Return the [x, y] coordinate for the center point of the cell that contains the specified text.  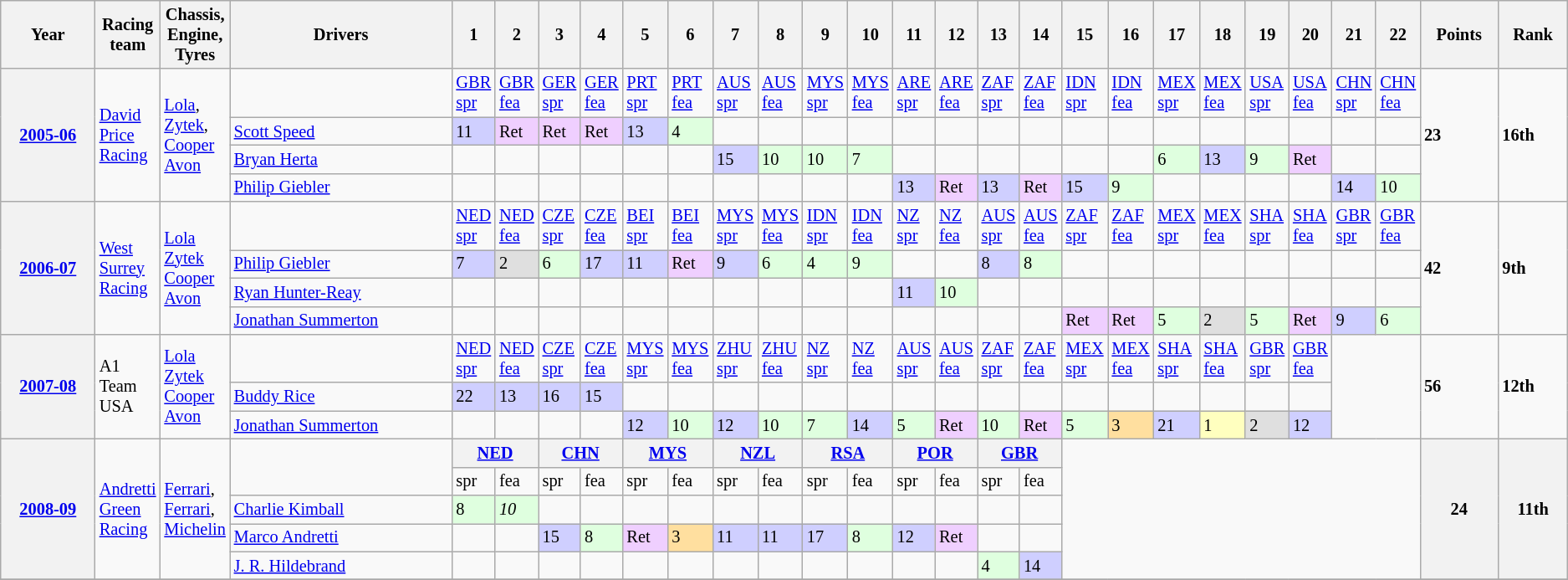
Buddy Rice [341, 397]
11th [1532, 509]
9th [1532, 268]
BEI spr [646, 226]
BEI fea [690, 226]
GER spr [559, 93]
23 [1458, 136]
Chassis,Engine,Tyres [194, 34]
POR [935, 453]
2006-07 [49, 268]
24 [1458, 509]
David Price Racing [128, 136]
GBR [1020, 453]
Rank [1532, 34]
Bryan Herta [341, 159]
Charlie Kimball [341, 510]
Lola,Zytek,Cooper Avon [194, 136]
A1 Team USA [128, 387]
ZHU fea [780, 358]
12th [1532, 387]
19 [1267, 34]
NED [495, 453]
West Surrey Racing [128, 268]
CHN fea [1398, 93]
56 [1458, 387]
2007-08 [49, 387]
RSA [848, 453]
2005-06 [49, 136]
PRT spr [646, 93]
J. R. Hildebrand [341, 566]
PRT fea [690, 93]
16th [1532, 136]
ARE spr [914, 93]
CHN spr [1355, 93]
CHN [580, 453]
2008-09 [49, 509]
MYS [668, 453]
42 [1458, 268]
Points [1458, 34]
USA spr [1267, 93]
Marco Andretti [341, 537]
ARE fea [956, 93]
ZHU spr [735, 358]
Andretti Green Racing [128, 509]
Ferrari,Ferrari,Michelin [194, 509]
NZL [758, 453]
20 [1310, 34]
Scott Speed [341, 131]
Drivers [341, 34]
USA fea [1310, 93]
Ryan Hunter-Reay [341, 292]
Year [49, 34]
GER fea [601, 93]
18 [1223, 34]
Racingteam [128, 34]
